Return the [X, Y] coordinate for the center point of the cell that contains the specified text.  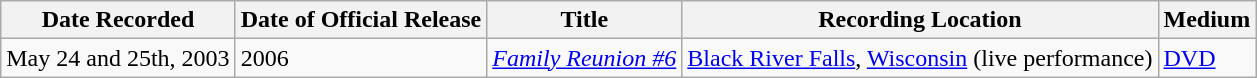
Date Recorded [118, 20]
DVD [1207, 58]
Black River Falls, Wisconsin (live performance) [920, 58]
Recording Location [920, 20]
Date of Official Release [361, 20]
Medium [1207, 20]
Family Reunion #6 [584, 58]
May 24 and 25th, 2003 [118, 58]
Title [584, 20]
2006 [361, 58]
